Return the (X, Y) coordinate for the center point of the cell that contains the specified text.  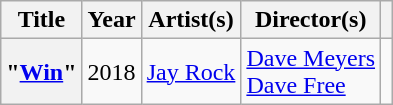
Year (112, 20)
Jay Rock (191, 72)
Director(s) (311, 20)
Artist(s) (191, 20)
"Win" (42, 72)
2018 (112, 72)
Title (42, 20)
Dave MeyersDave Free (311, 72)
